Scan for the cell matching the given text and deliver its (x, y) coordinate at center. 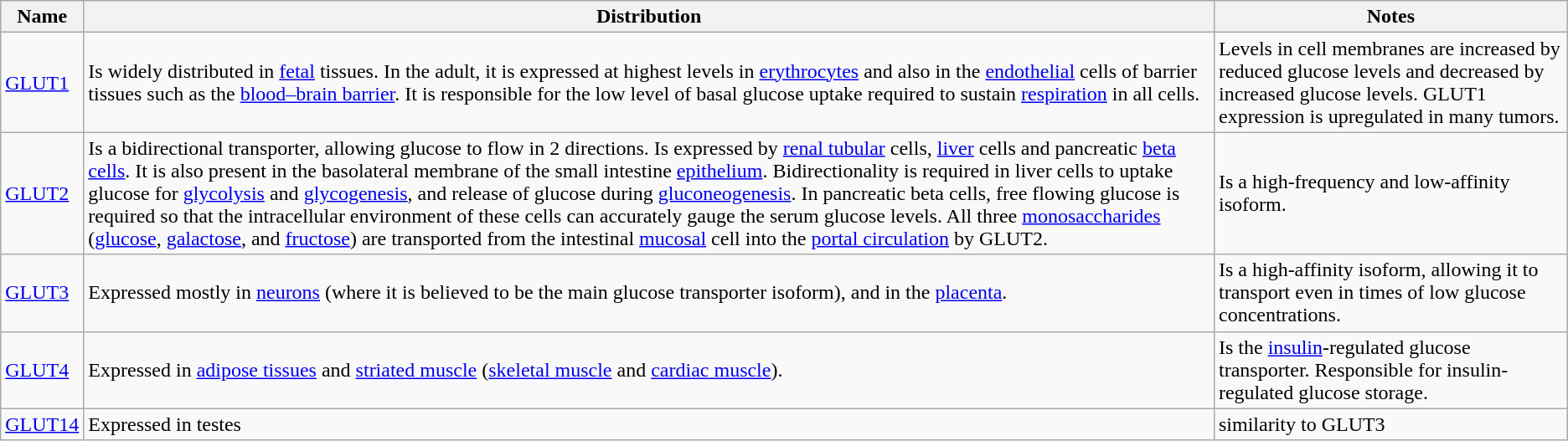
GLUT2 (42, 193)
Expressed in testes (649, 424)
GLUT3 (42, 293)
Name (42, 17)
Distribution (649, 17)
Expressed in adipose tissues and striated muscle (skeletal muscle and cardiac muscle). (649, 370)
Is the insulin-regulated glucose transporter. Responsible for insulin-regulated glucose storage. (1390, 370)
GLUT1 (42, 82)
Is a high-frequency and low-affinity isoform. (1390, 193)
GLUT4 (42, 370)
Expressed mostly in neurons (where it is believed to be the main glucose transporter isoform), and in the placenta. (649, 293)
similarity to GLUT3 (1390, 424)
Is a high-affinity isoform, allowing it to transport even in times of low glucose concentrations. (1390, 293)
GLUT14 (42, 424)
Notes (1390, 17)
